Locate the cell with the specified text and output its (X, Y) center coordinate. 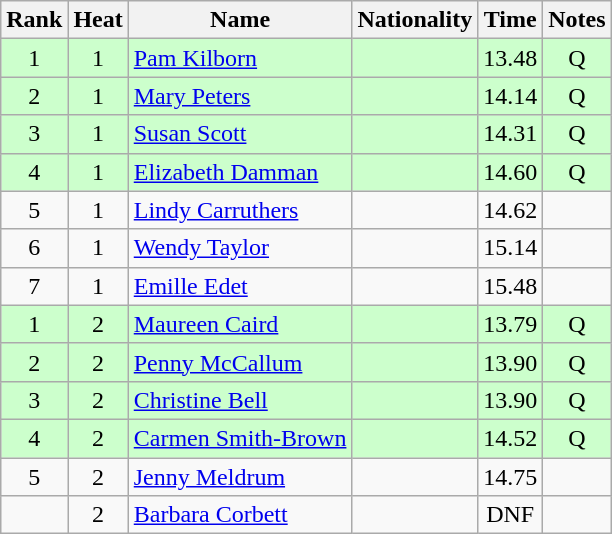
14.52 (510, 438)
13.79 (510, 324)
Time (510, 20)
Nationality (415, 20)
6 (34, 248)
Heat (98, 20)
Jenny Meldrum (240, 477)
Christine Bell (240, 400)
Lindy Carruthers (240, 210)
14.60 (510, 172)
15.48 (510, 286)
14.31 (510, 134)
Penny McCallum (240, 362)
Maureen Caird (240, 324)
Pam Kilborn (240, 58)
Susan Scott (240, 134)
Emille Edet (240, 286)
14.14 (510, 96)
7 (34, 286)
Wendy Taylor (240, 248)
Mary Peters (240, 96)
Rank (34, 20)
13.48 (510, 58)
DNF (510, 515)
14.75 (510, 477)
Barbara Corbett (240, 515)
Elizabeth Damman (240, 172)
Name (240, 20)
Carmen Smith-Brown (240, 438)
14.62 (510, 210)
Notes (577, 20)
15.14 (510, 248)
